Extract the [x, y] coordinate from the center of the cell holding the provided text.  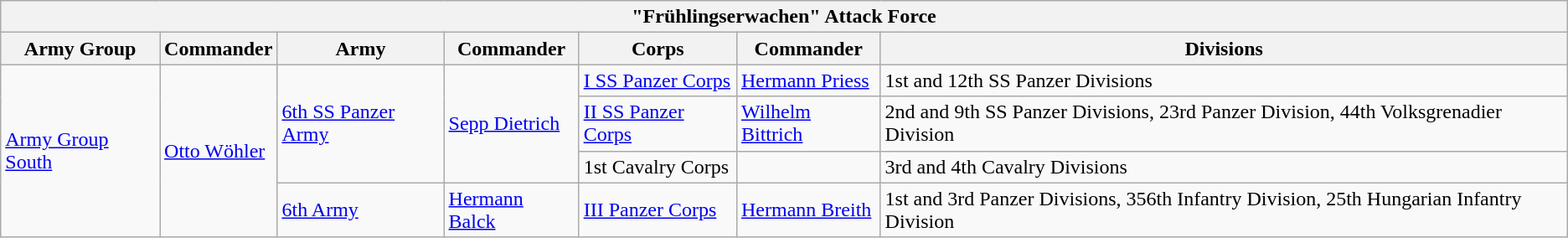
"Frühlingserwachen" Attack Force [784, 17]
Army Group South [80, 151]
2nd and 9th SS Panzer Divisions, 23rd Panzer Division, 44th Volksgrenadier Division [1224, 124]
Divisions [1224, 49]
Sepp Dietrich [511, 124]
1st and 3rd Panzer Divisions, 356th Infantry Division, 25th Hungarian Infantry Division [1224, 210]
3rd and 4th Cavalry Divisions [1224, 167]
II SS Panzer Corps [658, 124]
6th Army [360, 210]
Army [360, 49]
Hermann Balck [511, 210]
Otto Wöhler [219, 151]
1st Cavalry Corps [658, 167]
I SS Panzer Corps [658, 80]
Corps [658, 49]
Hermann Breith [808, 210]
6th SS Panzer Army [360, 124]
III Panzer Corps [658, 210]
Hermann Priess [808, 80]
1st and 12th SS Panzer Divisions [1224, 80]
Wilhelm Bittrich [808, 124]
Army Group [80, 49]
